Extract the (x, y) coordinate from the center of the cell holding the provided text.  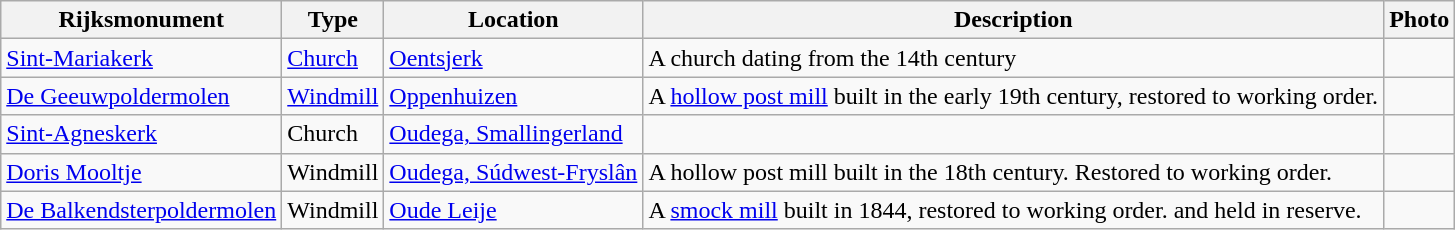
Oentsjerk (514, 58)
Oudega, Smallingerland (514, 134)
Rijksmonument (142, 20)
A hollow post mill built in the early 19th century, restored to working order. (1014, 96)
Location (514, 20)
Description (1014, 20)
A hollow post mill built in the 18th century. Restored to working order. (1014, 172)
De Balkendsterpoldermolen (142, 210)
Oudega, Súdwest-Fryslân (514, 172)
Oppenhuizen (514, 96)
Photo (1420, 20)
De Geeuwpoldermolen (142, 96)
A church dating from the 14th century (1014, 58)
Oude Leije (514, 210)
A smock mill built in 1844, restored to working order. and held in reserve. (1014, 210)
Sint-Agneskerk (142, 134)
Sint-Mariakerk (142, 58)
Doris Mooltje (142, 172)
Type (333, 20)
